Return [x, y] of the center of cell containing provided text 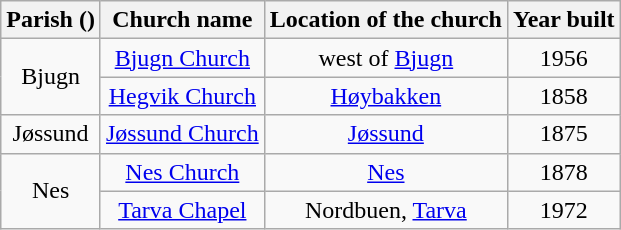
Year built [564, 20]
Nes Church [182, 172]
Jøssund Church [182, 134]
Bjugn Church [182, 58]
1875 [564, 134]
Parish () [51, 20]
Nordbuen, Tarva [386, 210]
1858 [564, 96]
1972 [564, 210]
1956 [564, 58]
Location of the church [386, 20]
Tarva Chapel [182, 210]
Høybakken [386, 96]
Church name [182, 20]
1878 [564, 172]
west of Bjugn [386, 58]
Hegvik Church [182, 96]
Bjugn [51, 77]
